Extract the (x, y) coordinate from the center of the cell holding the provided text.  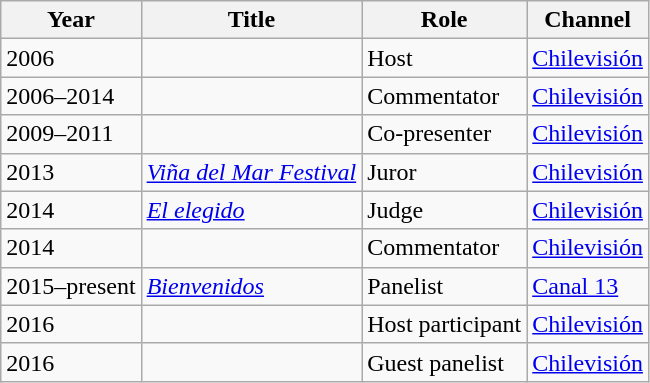
2006 (71, 58)
Panelist (444, 286)
Title (252, 20)
2006–2014 (71, 96)
Role (444, 20)
Bienvenidos (252, 286)
Juror (444, 172)
2015–present (71, 286)
Host (444, 58)
El elegido (252, 210)
2013 (71, 172)
Canal 13 (588, 286)
Judge (444, 210)
Viña del Mar Festival (252, 172)
Host participant (444, 324)
Year (71, 20)
Channel (588, 20)
2009–2011 (71, 134)
Co-presenter (444, 134)
Guest panelist (444, 362)
